Find where the given text appears and provide that cell's center as [x, y] coordinate. 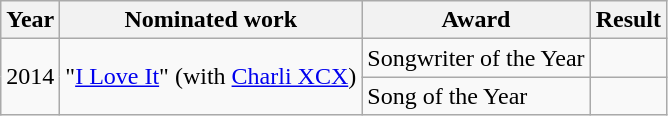
Nominated work [211, 20]
Award [476, 20]
Year [30, 20]
"I Love It" (with Charli XCX) [211, 77]
2014 [30, 77]
Song of the Year [476, 96]
Result [628, 20]
Songwriter of the Year [476, 58]
